Return (x, y) of the center of cell containing provided text 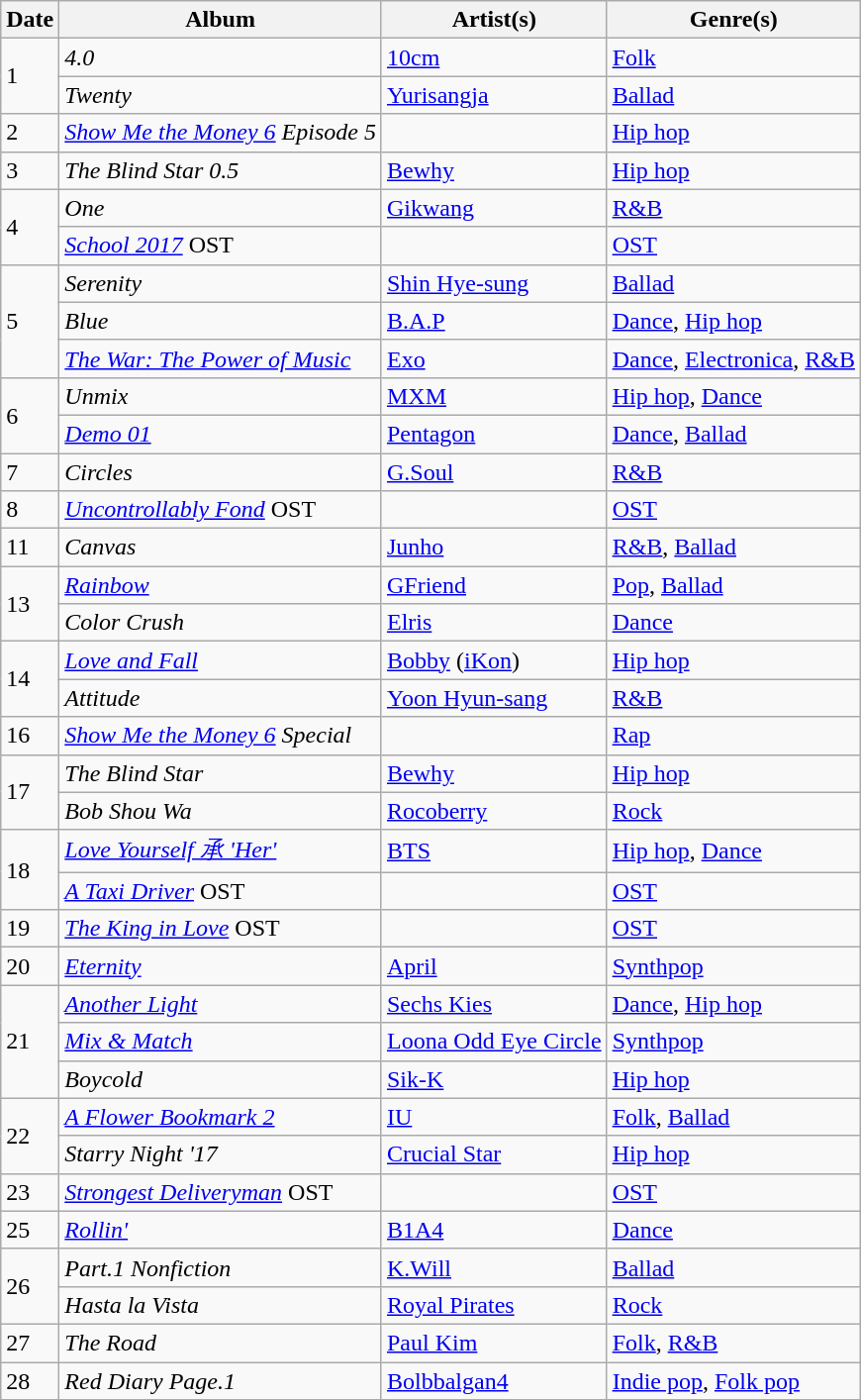
23 (30, 1192)
GFriend (494, 585)
The Blind Star (221, 773)
Circles (221, 472)
Date (30, 20)
Loona Odd Eye Circle (494, 1042)
Junho (494, 548)
G.Soul (494, 472)
8 (30, 510)
Love Yourself 承 'Her' (221, 851)
B.A.P (494, 321)
Yoon Hyun-sang (494, 698)
4 (30, 227)
Pentagon (494, 434)
10cm (494, 57)
MXM (494, 396)
April (494, 966)
Unmix (221, 396)
Dance, Ballad (733, 434)
18 (30, 869)
Love and Fall (221, 660)
Rollin' (221, 1230)
The War: The Power of Music (221, 358)
A Flower Bookmark 2 (221, 1117)
4.0 (221, 57)
The Blind Star 0.5 (221, 170)
Another Light (221, 1004)
5 (30, 321)
Part.1 Nonfiction (221, 1267)
Folk, R&B (733, 1343)
IU (494, 1117)
Eternity (221, 966)
28 (30, 1381)
R&B, Ballad (733, 548)
A Taxi Driver OST (221, 891)
11 (30, 548)
Strongest Deliveryman OST (221, 1192)
B1A4 (494, 1230)
Bolbbalgan4 (494, 1381)
Rainbow (221, 585)
Starry Night '17 (221, 1154)
Canvas (221, 548)
Folk, Ballad (733, 1117)
Gikwang (494, 208)
K.Will (494, 1267)
13 (30, 604)
Twenty (221, 95)
Serenity (221, 283)
6 (30, 415)
Sechs Kies (494, 1004)
Demo 01 (221, 434)
27 (30, 1343)
Rocoberry (494, 811)
Color Crush (221, 623)
Hasta la Vista (221, 1305)
One (221, 208)
20 (30, 966)
Mix & Match (221, 1042)
Folk (733, 57)
Blue (221, 321)
Dance, Electronica, R&B (733, 358)
Elris (494, 623)
Red Diary Page.1 (221, 1381)
Yurisangja (494, 95)
Uncontrollably Fond OST (221, 510)
Rap (733, 736)
3 (30, 170)
Sik-K (494, 1079)
Album (221, 20)
BTS (494, 851)
The Road (221, 1343)
The King in Love OST (221, 929)
17 (30, 792)
7 (30, 472)
Boycold (221, 1079)
14 (30, 679)
16 (30, 736)
Crucial Star (494, 1154)
Show Me the Money 6 Episode 5 (221, 133)
Paul Kim (494, 1343)
2 (30, 133)
Shin Hye-sung (494, 283)
Exo (494, 358)
Genre(s) (733, 20)
26 (30, 1286)
Artist(s) (494, 20)
Bobby (iKon) (494, 660)
1 (30, 76)
Bob Shou Wa (221, 811)
School 2017 OST (221, 246)
25 (30, 1230)
22 (30, 1136)
Royal Pirates (494, 1305)
21 (30, 1042)
Attitude (221, 698)
19 (30, 929)
Pop, Ballad (733, 585)
Indie pop, Folk pop (733, 1381)
Show Me the Money 6 Special (221, 736)
